Provide the [X, Y] coordinate of the cell's center where the given text is located.  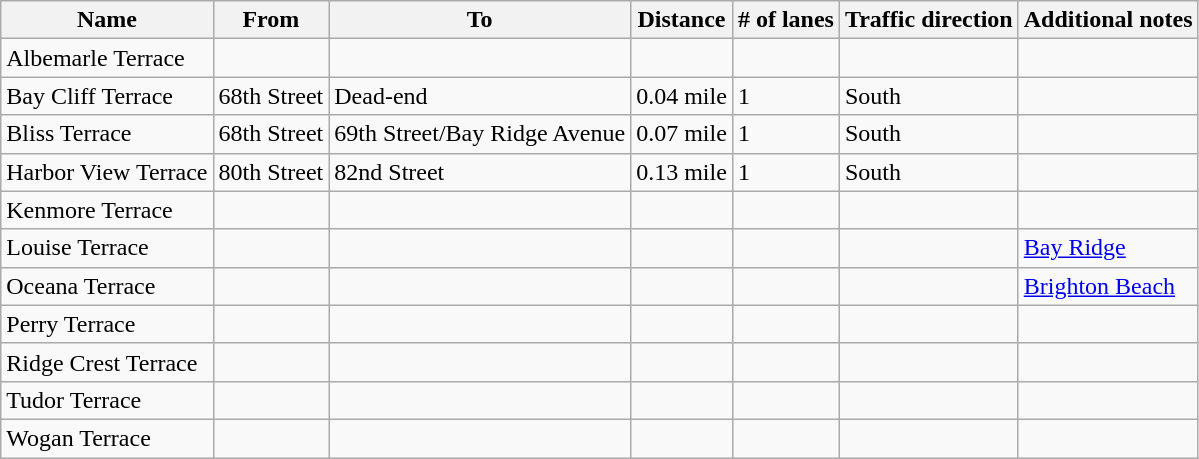
Brighton Beach [1108, 286]
Oceana Terrace [107, 286]
Ridge Crest Terrace [107, 362]
# of lanes [786, 20]
69th Street/Bay Ridge Avenue [480, 134]
Additional notes [1108, 20]
Perry Terrace [107, 324]
Albemarle Terrace [107, 58]
From [271, 20]
Distance [682, 20]
Bliss Terrace [107, 134]
Name [107, 20]
0.04 mile [682, 96]
82nd Street [480, 172]
Traffic direction [928, 20]
Tudor Terrace [107, 400]
Harbor View Terrace [107, 172]
Dead-end [480, 96]
Kenmore Terrace [107, 210]
To [480, 20]
0.07 mile [682, 134]
80th Street [271, 172]
Bay Ridge [1108, 248]
0.13 mile [682, 172]
Bay Cliff Terrace [107, 96]
Louise Terrace [107, 248]
Wogan Terrace [107, 438]
